From the cell containing the given text, extract its center point as [x, y] coordinate. 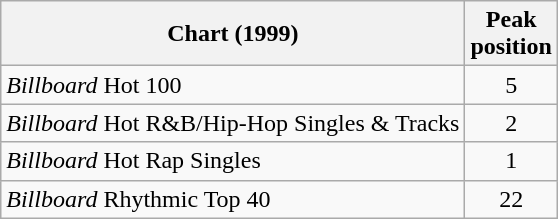
Billboard Hot R&B/Hip-Hop Singles & Tracks [233, 123]
Billboard Rhythmic Top 40 [233, 199]
Billboard Hot 100 [233, 85]
Billboard Hot Rap Singles [233, 161]
Chart (1999) [233, 34]
5 [511, 85]
1 [511, 161]
22 [511, 199]
2 [511, 123]
Peakposition [511, 34]
